Output the [x, y] coordinate of the center of the cell containing the given text.  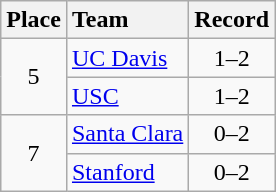
Team [127, 20]
5 [34, 77]
USC [127, 96]
7 [34, 153]
Place [34, 20]
Stanford [127, 172]
UC Davis [127, 58]
Record [232, 20]
Santa Clara [127, 134]
